For the text-containing cell, return its midpoint in (x, y) coordinate format. 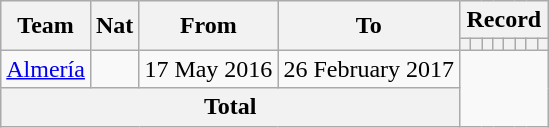
17 May 2016 (208, 69)
26 February 2017 (369, 69)
From (208, 26)
Nat (114, 26)
To (369, 26)
Almería (46, 69)
Team (46, 26)
Total (230, 107)
Record (504, 20)
